Provide the (X, Y) coordinate of the cell's center where the given text is located.  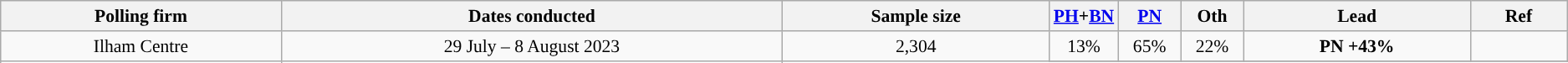
Dates conducted (532, 16)
PH+BN (1084, 16)
PN +43% (1356, 46)
Lead (1356, 16)
Sample size (917, 16)
Ilham Centre (140, 46)
29 July – 8 August 2023 (532, 46)
Ref (1519, 16)
22% (1213, 46)
Oth (1213, 16)
65% (1149, 46)
PN (1149, 16)
13% (1084, 46)
2,304 (917, 46)
Polling firm (140, 16)
